Pinpoint the cell where the given text exists, returning its (x, y) midpoint coordinate. 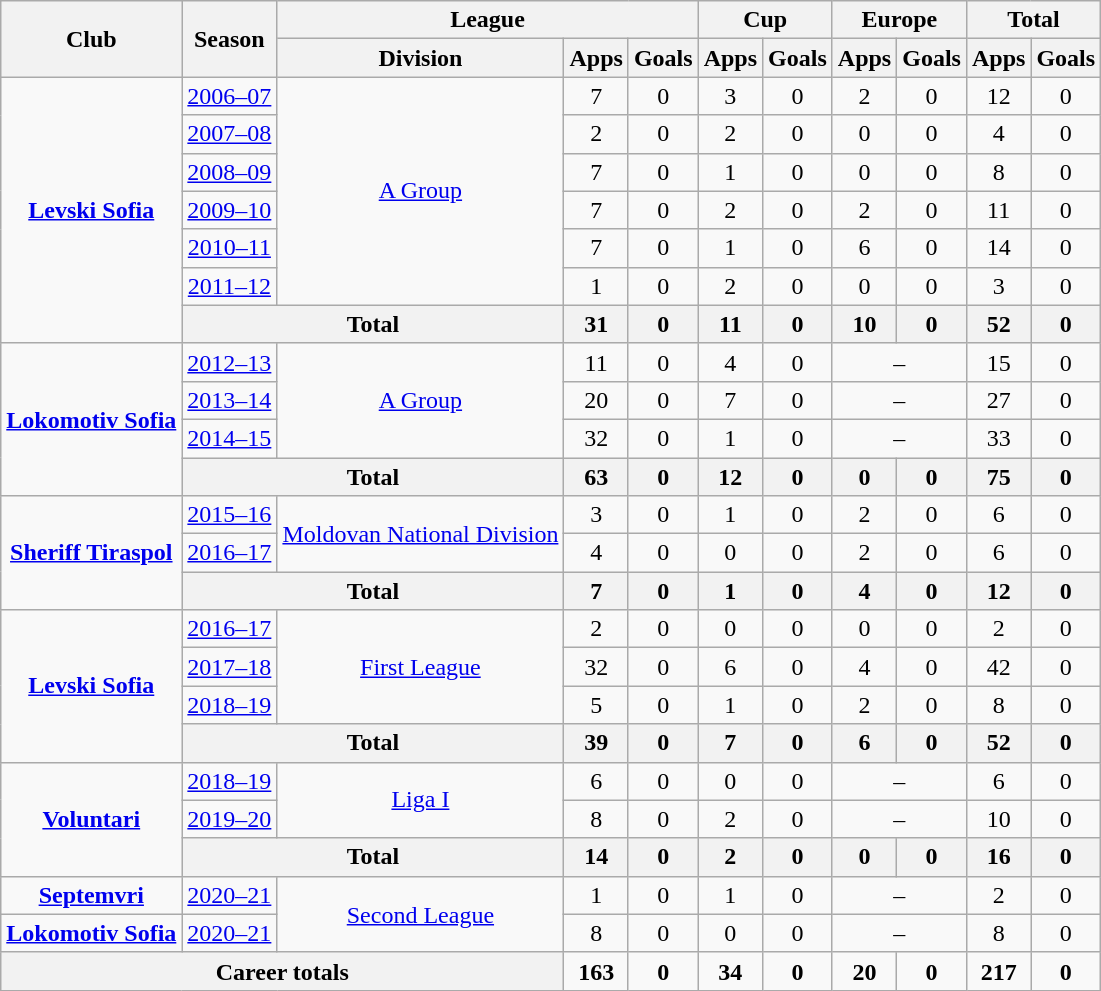
31 (596, 324)
2014–15 (230, 438)
27 (998, 400)
33 (998, 438)
2009–10 (230, 210)
163 (596, 971)
Season (230, 39)
16 (998, 857)
Voluntari (92, 819)
2019–20 (230, 819)
Septemvri (92, 895)
39 (596, 743)
League (488, 20)
2010–11 (230, 248)
Cup (765, 20)
75 (998, 477)
2011–12 (230, 286)
2007–08 (230, 134)
217 (998, 971)
Second League (420, 914)
5 (596, 705)
First League (420, 667)
42 (998, 667)
Career totals (282, 971)
2012–13 (230, 362)
2006–07 (230, 96)
Liga I (420, 800)
34 (730, 971)
Division (420, 58)
2017–18 (230, 667)
Club (92, 39)
2015–16 (230, 515)
Moldovan National Division (420, 534)
Europe (899, 20)
Sheriff Tiraspol (92, 553)
15 (998, 362)
2013–14 (230, 400)
63 (596, 477)
2008–09 (230, 172)
